Pinpoint the cell where the given text exists, returning its [x, y] midpoint coordinate. 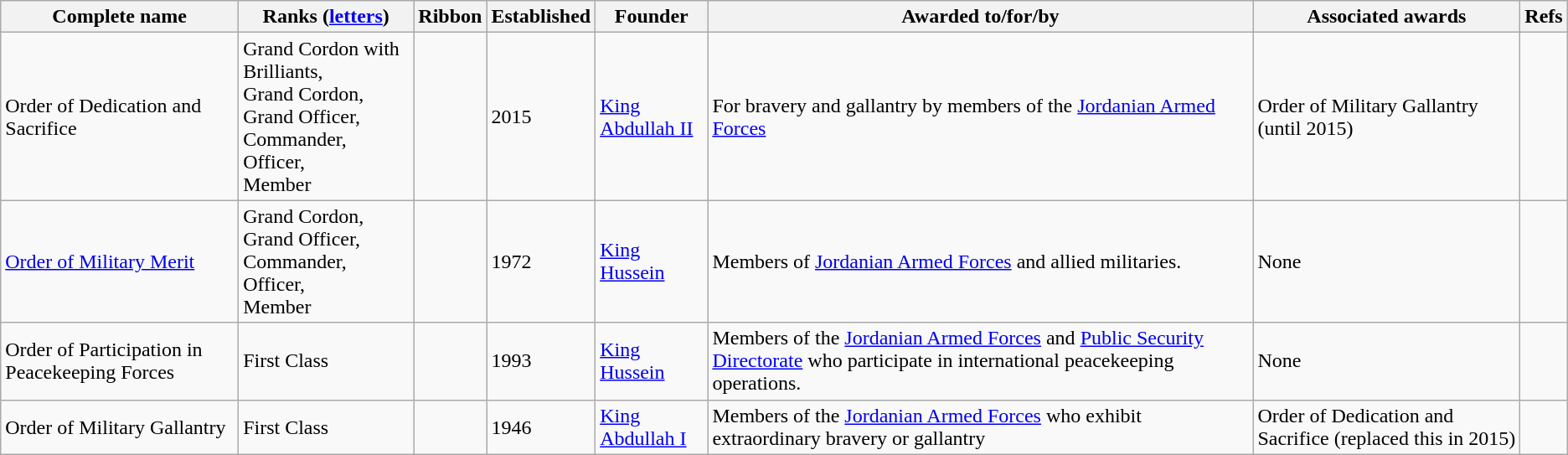
1972 [541, 261]
King Abdullah II [652, 116]
Grand Cordon,Grand Officer,Commander,Officer,Member [327, 261]
Order of Participation in Peacekeeping Forces [120, 361]
For bravery and gallantry by members of the Jordanian Armed Forces [980, 116]
Ribbon [451, 17]
Members of Jordanian Armed Forces and allied militaries. [980, 261]
Order of Dedication and Sacrifice [120, 116]
Members of the Jordanian Armed Forces and Public Security Directorate who participate in international peacekeeping operations. [980, 361]
Grand Cordon with Brilliants,Grand Cordon,Grand Officer,Commander,Officer,Member [327, 116]
Refs [1544, 17]
1993 [541, 361]
Order of Military Merit [120, 261]
Order of Dedication and Sacrifice (replaced this in 2015) [1387, 427]
Ranks (letters) [327, 17]
Members of the Jordanian Armed Forces who exhibit extraordinary bravery or gallantry [980, 427]
Order of Military Gallantry (until 2015) [1387, 116]
Complete name [120, 17]
1946 [541, 427]
2015 [541, 116]
Established [541, 17]
Order of Military Gallantry [120, 427]
Founder [652, 17]
Associated awards [1387, 17]
King Abdullah I [652, 427]
Awarded to/for/by [980, 17]
